Detect which cell encompasses the target text, then output its [x, y] center coordinate. 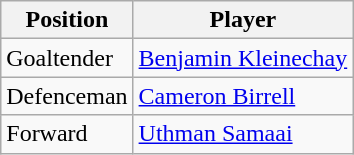
Forward [67, 134]
Benjamin Kleinechay [243, 58]
Cameron Birrell [243, 96]
Defenceman [67, 96]
Uthman Samaai [243, 134]
Goaltender [67, 58]
Player [243, 20]
Position [67, 20]
